For the text-containing cell, return its midpoint in [x, y] coordinate format. 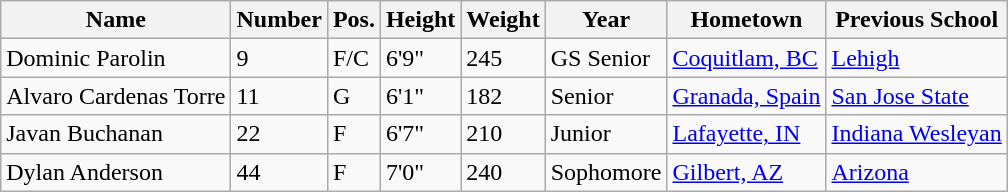
Pos. [354, 20]
Alvaro Cardenas Torre [116, 96]
Indiana Wesleyan [916, 134]
Lafayette, IN [746, 134]
Sophomore [606, 172]
210 [503, 134]
Junior [606, 134]
Number [279, 20]
245 [503, 58]
Hometown [746, 20]
Dominic Parolin [116, 58]
22 [279, 134]
Name [116, 20]
GS Senior [606, 58]
Javan Buchanan [116, 134]
240 [503, 172]
6'9" [420, 58]
G [354, 96]
11 [279, 96]
San Jose State [916, 96]
Gilbert, AZ [746, 172]
6'1" [420, 96]
7'0" [420, 172]
Dylan Anderson [116, 172]
Senior [606, 96]
182 [503, 96]
Weight [503, 20]
Height [420, 20]
Previous School [916, 20]
Lehigh [916, 58]
F/C [354, 58]
6'7" [420, 134]
44 [279, 172]
9 [279, 58]
Granada, Spain [746, 96]
Coquitlam, BC [746, 58]
Year [606, 20]
Arizona [916, 172]
